Output the (x, y) coordinate of the center of the cell containing the given text.  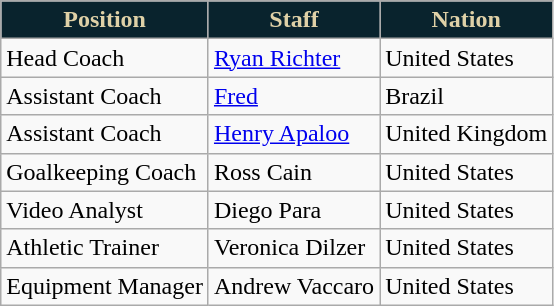
Video Analyst (105, 210)
Athletic Trainer (105, 248)
Veronica Dilzer (294, 248)
Equipment Manager (105, 286)
Andrew Vaccaro (294, 286)
Goalkeeping Coach (105, 172)
Fred (294, 96)
United Kingdom (466, 134)
Nation (466, 20)
Ryan Richter (294, 58)
Brazil (466, 96)
Staff (294, 20)
Henry Apaloo (294, 134)
Ross Cain (294, 172)
Head Coach (105, 58)
Diego Para (294, 210)
Position (105, 20)
